Extract the (x, y) coordinate from the center of the cell holding the provided text.  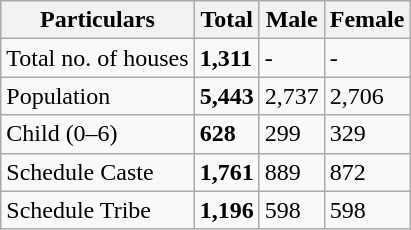
2,737 (292, 96)
299 (292, 134)
2,706 (367, 96)
Total (226, 20)
628 (226, 134)
5,443 (226, 96)
889 (292, 172)
Female (367, 20)
872 (367, 172)
Particulars (98, 20)
Population (98, 96)
329 (367, 134)
1,311 (226, 58)
Schedule Tribe (98, 210)
1,196 (226, 210)
Schedule Caste (98, 172)
Male (292, 20)
Total no. of houses (98, 58)
Child (0–6) (98, 134)
1,761 (226, 172)
